From the cell containing the given text, extract its center point as [X, Y] coordinate. 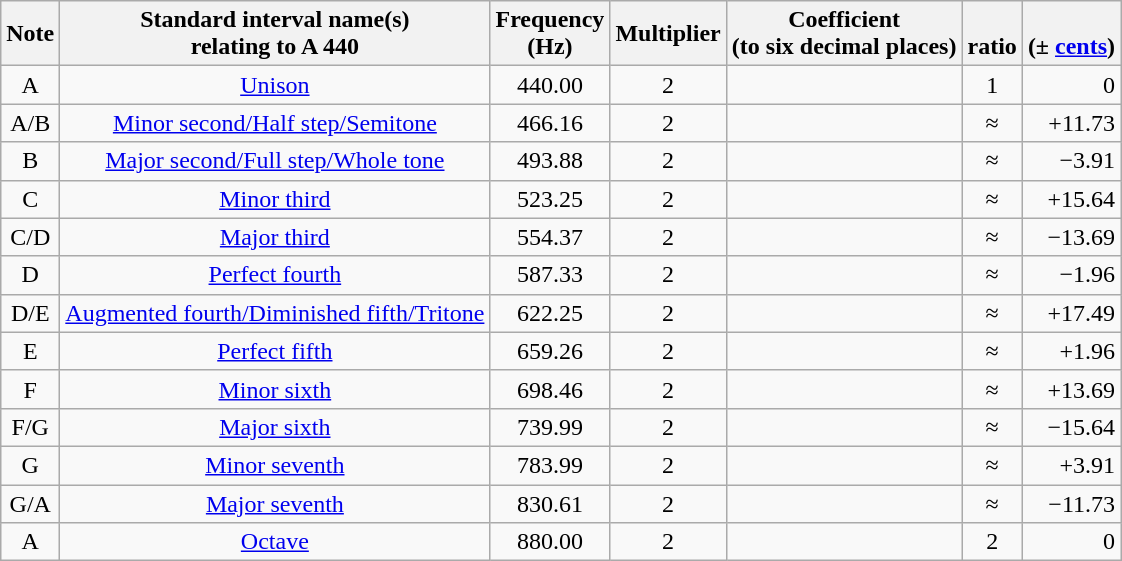
Minor second/Half step/Semitone [275, 123]
554.37 [550, 237]
+3.91 [1071, 465]
(± cents) [1071, 34]
698.46 [550, 389]
−3.91 [1071, 161]
783.99 [550, 465]
Unison [275, 85]
G/A [30, 503]
+17.49 [1071, 313]
523.25 [550, 199]
493.88 [550, 161]
Major seventh [275, 503]
F/G [30, 427]
Perfect fifth [275, 351]
587.33 [550, 275]
D [30, 275]
622.25 [550, 313]
C/D [30, 237]
Perfect fourth [275, 275]
Note [30, 34]
+13.69 [1071, 389]
880.00 [550, 542]
ratio [992, 34]
F [30, 389]
−1.96 [1071, 275]
C [30, 199]
+11.73 [1071, 123]
Multiplier [668, 34]
Coefficient(to six decimal places) [844, 34]
D/E [30, 313]
Minor seventh [275, 465]
G [30, 465]
Major third [275, 237]
−13.69 [1071, 237]
B [30, 161]
440.00 [550, 85]
830.61 [550, 503]
Augmented fourth/Diminished fifth/Tritone [275, 313]
Frequency (Hz) [550, 34]
+1.96 [1071, 351]
A/B [30, 123]
739.99 [550, 427]
−11.73 [1071, 503]
659.26 [550, 351]
Major sixth [275, 427]
Standard interval name(s)relating to A 440 [275, 34]
−15.64 [1071, 427]
Minor sixth [275, 389]
466.16 [550, 123]
Minor third [275, 199]
+15.64 [1071, 199]
1 [992, 85]
Octave [275, 542]
E [30, 351]
Major second/Full step/Whole tone [275, 161]
